From the cell containing the given text, extract its center point as (x, y) coordinate. 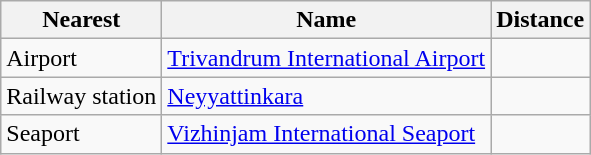
Distance (540, 20)
Trivandrum International Airport (326, 58)
Railway station (82, 96)
Vizhinjam International Seaport (326, 134)
Neyyattinkara (326, 96)
Name (326, 20)
Nearest (82, 20)
Seaport (82, 134)
Airport (82, 58)
